Return (X, Y) of the center of cell containing provided text 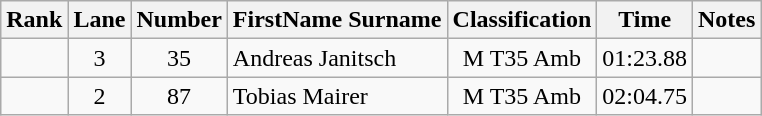
Classification (522, 20)
01:23.88 (645, 58)
3 (100, 58)
Andreas Janitsch (337, 58)
35 (179, 58)
Time (645, 20)
Tobias Mairer (337, 96)
Lane (100, 20)
02:04.75 (645, 96)
FirstName Surname (337, 20)
87 (179, 96)
Notes (727, 20)
Number (179, 20)
2 (100, 96)
Rank (34, 20)
